For the text-containing cell, return its midpoint in (X, Y) coordinate format. 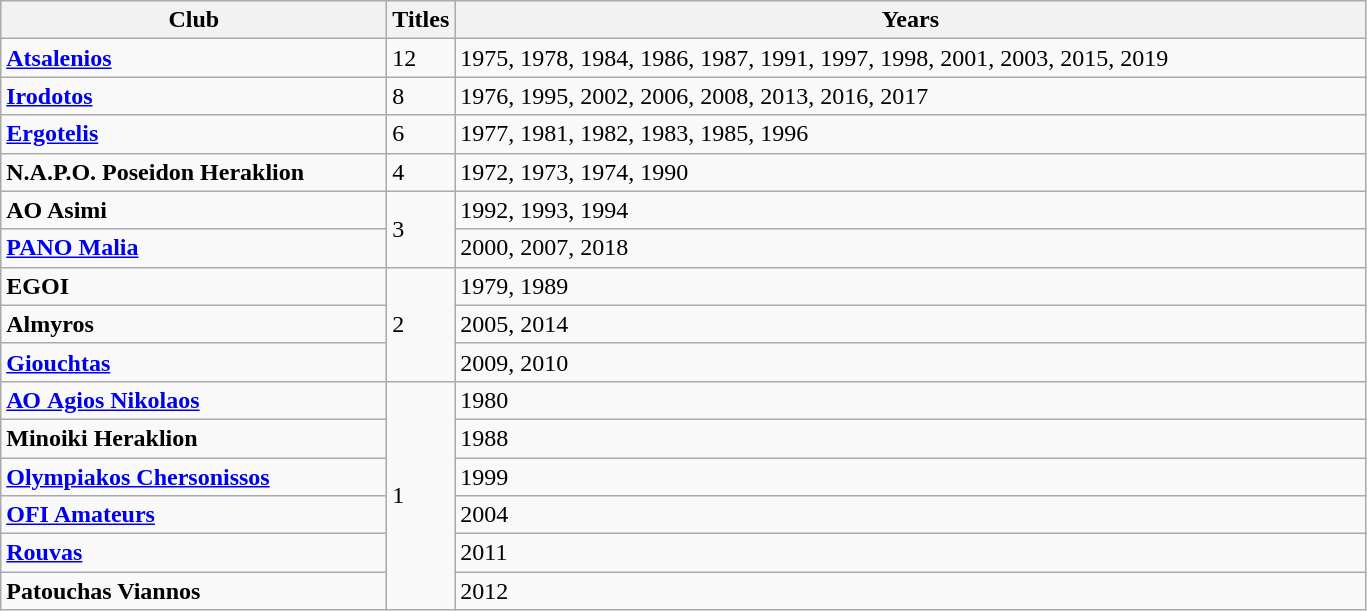
Ergotelis (194, 134)
Irodotos (194, 96)
2000, 2007, 2018 (910, 248)
2005, 2014 (910, 324)
1992, 1993, 1994 (910, 210)
1972, 1973, 1974, 1990 (910, 172)
2 (421, 324)
Olympiakos Chersonissos (194, 477)
1988 (910, 438)
1977, 1981, 1982, 1983, 1985, 1996 (910, 134)
PANO Malia (194, 248)
Minoiki Heraklion (194, 438)
Giouchtas (194, 362)
ΑΟ Agios Nikolaos (194, 400)
1999 (910, 477)
6 (421, 134)
Titles (421, 20)
1980 (910, 400)
12 (421, 58)
1979, 1989 (910, 286)
1976, 1995, 2002, 2006, 2008, 2013, 2016, 2017 (910, 96)
EGOI (194, 286)
2009, 2010 (910, 362)
4 (421, 172)
1975, 1978, 1984, 1986, 1987, 1991, 1997, 1998, 2001, 2003, 2015, 2019 (910, 58)
1 (421, 495)
2012 (910, 591)
Club (194, 20)
Atsalenios (194, 58)
N.A.P.O. Poseidon Heraklion (194, 172)
2004 (910, 515)
Almyros (194, 324)
AO Asimi (194, 210)
Patouchas Viannos (194, 591)
8 (421, 96)
Years (910, 20)
2011 (910, 553)
Rouvas (194, 553)
OFI Amateurs (194, 515)
3 (421, 229)
